Locate the cell with the specified text and output its [x, y] center coordinate. 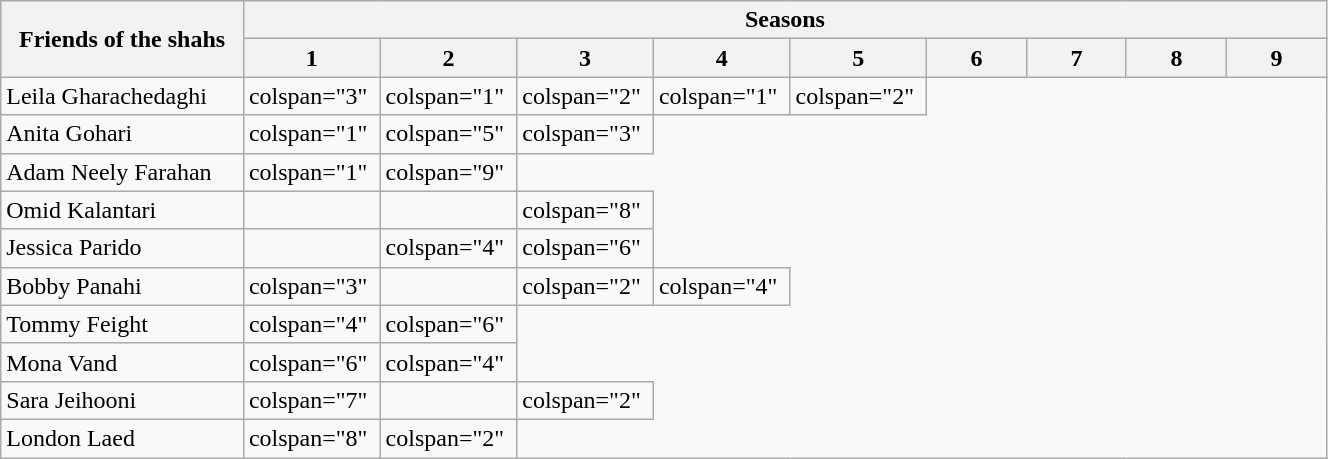
Sara Jeihooni [122, 400]
5 [858, 58]
2 [448, 58]
9 [1276, 58]
Omid Kalantari [122, 210]
Anita Gohari [122, 134]
colspan="9" [448, 172]
Tommy Feight [122, 324]
1 [312, 58]
Friends of the shahs [122, 39]
6 [977, 58]
Mona Vand [122, 362]
7 [1077, 58]
Adam Neely Farahan [122, 172]
3 [586, 58]
colspan="5" [448, 134]
colspan="7" [312, 400]
London Laed [122, 438]
Seasons [784, 20]
8 [1176, 58]
Jessica Parido [122, 248]
4 [722, 58]
Bobby Panahi [122, 286]
Leila Gharachedaghi [122, 96]
